Locate the cell with the specified text and output its [X, Y] center coordinate. 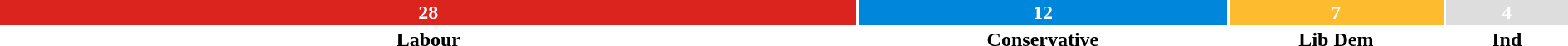
7 [1336, 12]
28 [428, 12]
4 [1507, 12]
12 [1044, 12]
